Determine the (x, y) coordinate at the center of the cell enclosing the given text.  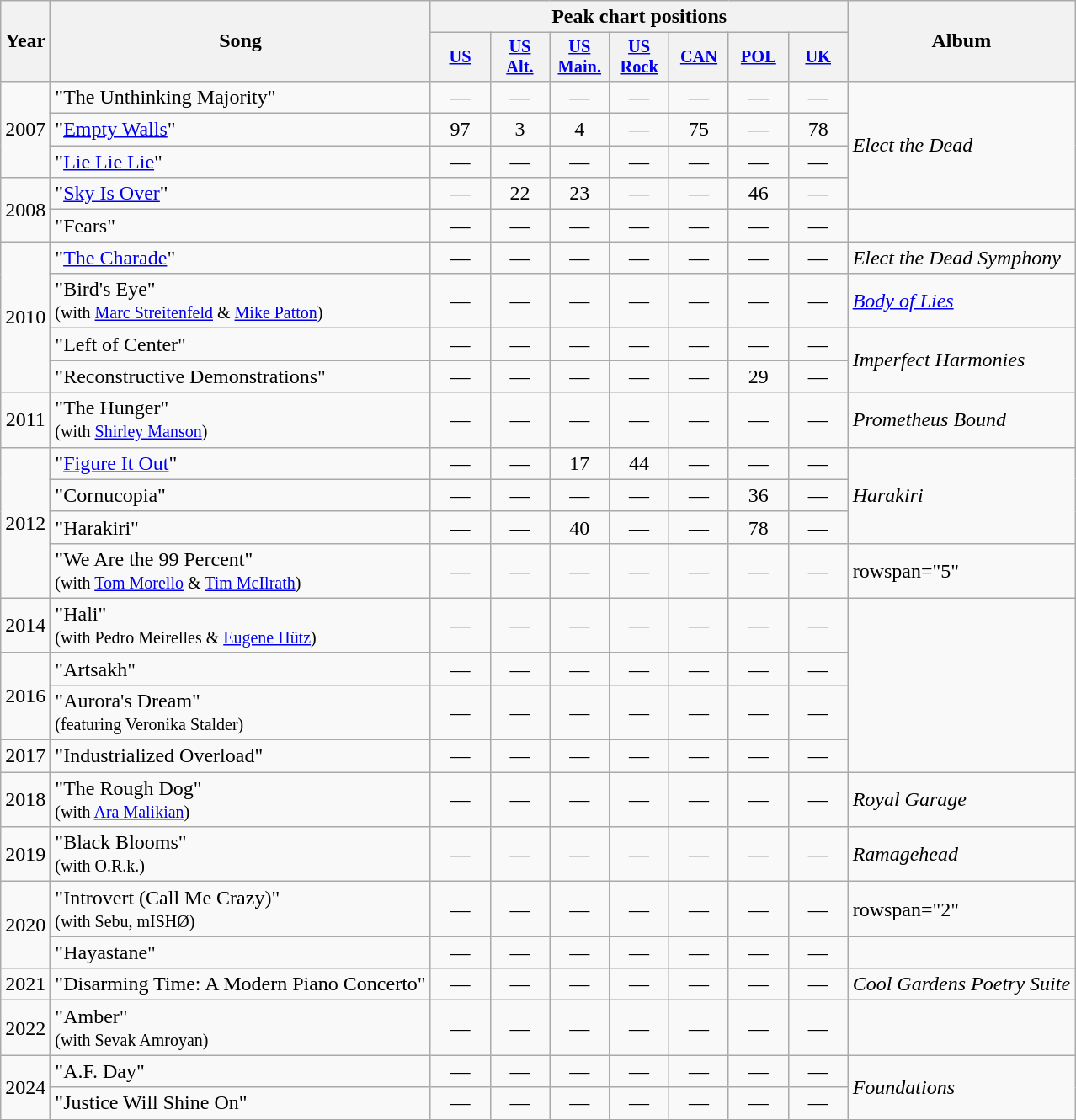
Royal Garage (961, 800)
rowspan="2" (961, 909)
2011 (25, 419)
Elect the Dead (961, 145)
17 (579, 463)
2016 (25, 696)
Year (25, 41)
Elect the Dead Symphony (961, 258)
"Fears" (241, 226)
Foundations (961, 1087)
"Artsakh" (241, 669)
97 (460, 130)
2008 (25, 210)
UK (818, 57)
"Hayastane" (241, 952)
"Justice Will Shine On" (241, 1103)
"Introvert (Call Me Crazy)"(with Sebu, mISHØ) (241, 909)
"Empty Walls" (241, 130)
"Industrialized Overload" (241, 756)
"Amber"(with Sevak Amroyan) (241, 1027)
Album (961, 41)
2012 (25, 522)
"Figure It Out" (241, 463)
"Black Blooms"(with O.R.k.) (241, 854)
Cool Gardens Poetry Suite (961, 984)
POL (758, 57)
"Bird's Eye"(with Marc Streitenfeld & Mike Patton) (241, 301)
"The Charade" (241, 258)
2019 (25, 854)
"Cornucopia" (241, 495)
"Lie Lie Lie" (241, 162)
22 (520, 194)
"The Unthinking Majority" (241, 97)
"Aurora's Dream"(featuring Veronika Stalder) (241, 712)
46 (758, 194)
29 (758, 376)
"We Are the 99 Percent"(with Tom Morello & Tim McIlrath) (241, 571)
2021 (25, 984)
2022 (25, 1027)
75 (699, 130)
rowspan="5" (961, 571)
"Reconstructive Demonstrations" (241, 376)
Peak chart positions (639, 17)
"Disarming Time: A Modern Piano Concerto" (241, 984)
"Left of Center" (241, 344)
2014 (25, 625)
US (460, 57)
USRock (640, 57)
"Sky Is Over" (241, 194)
2017 (25, 756)
"The Rough Dog"(with Ara Malikian) (241, 800)
2018 (25, 800)
Song (241, 41)
44 (640, 463)
Imperfect Harmonies (961, 360)
2024 (25, 1087)
36 (758, 495)
"The Hunger"(with Shirley Manson) (241, 419)
Body of Lies (961, 301)
Harakiri (961, 495)
Prometheus Bound (961, 419)
Ramagehead (961, 854)
2007 (25, 129)
USAlt. (520, 57)
"A.F. Day" (241, 1071)
2020 (25, 925)
"Hali"(with Pedro Meirelles & Eugene Hütz) (241, 625)
"Harakiri" (241, 527)
USMain. (579, 57)
23 (579, 194)
3 (520, 130)
4 (579, 130)
CAN (699, 57)
2010 (25, 317)
40 (579, 527)
